Return [x, y] of the center of cell containing provided text 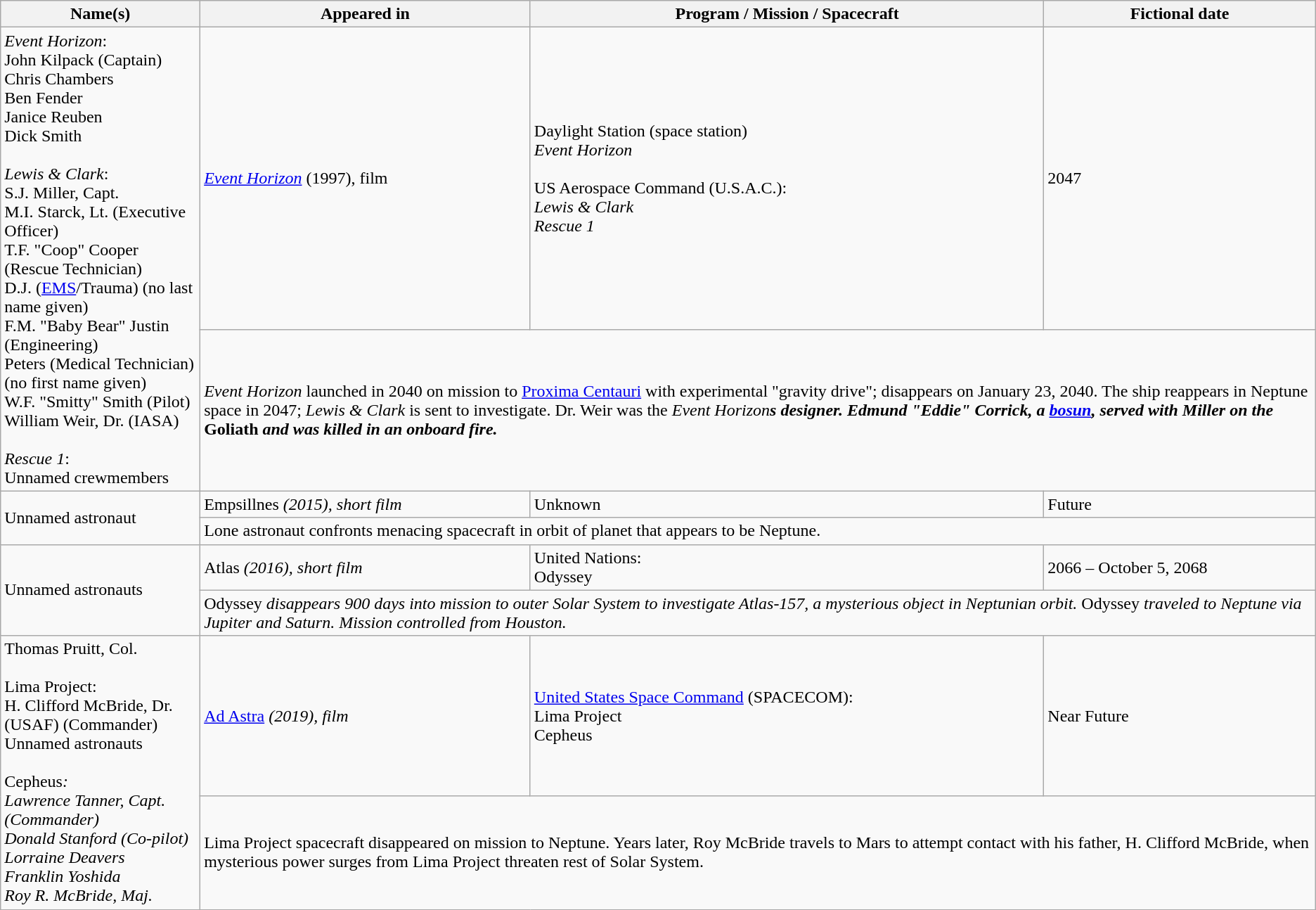
Name(s) [101, 14]
Appeared in [366, 14]
Event Horizon (1997), film [366, 179]
Program / Mission / Spacecraft [787, 14]
Fictional date [1180, 14]
United Nations:Odyssey [787, 567]
Future [1180, 504]
Lone astronaut confronts menacing spacecraft in orbit of planet that appears to be Neptune. [758, 531]
United States Space Command (SPACECOM):Lima ProjectCepheus [787, 716]
Empsillnes (2015), short film [366, 504]
Ad Astra (2019), film [366, 716]
Atlas (2016), short film [366, 567]
Daylight Station (space station)Event HorizonUS Aerospace Command (U.S.A.C.):Lewis & ClarkRescue 1 [787, 179]
2047 [1180, 179]
2066 – October 5, 2068 [1180, 567]
Unnamed astronauts [101, 590]
Unnamed astronaut [101, 518]
Near Future [1180, 716]
Unknown [787, 504]
